Return the [x, y] coordinate for the center point of the cell that contains the specified text.  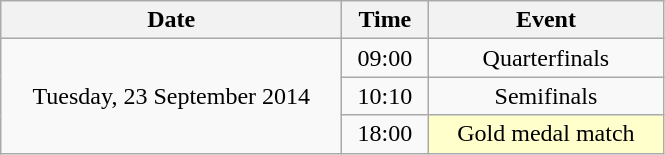
Time [385, 20]
Gold medal match [546, 134]
Quarterfinals [546, 58]
Semifinals [546, 96]
Event [546, 20]
10:10 [385, 96]
18:00 [385, 134]
Date [172, 20]
09:00 [385, 58]
Tuesday, 23 September 2014 [172, 96]
